Return the (X, Y) coordinate for the center point of the cell that contains the specified text.  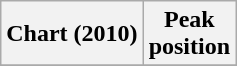
Peakposition (189, 34)
Chart (2010) (72, 34)
